Identify which cell holds the provided text, then report its [X, Y] central coordinate. 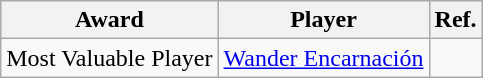
Wander Encarnación [324, 58]
Most Valuable Player [110, 58]
Award [110, 20]
Ref. [456, 20]
Player [324, 20]
